Pinpoint the cell where the given text exists, returning its (x, y) midpoint coordinate. 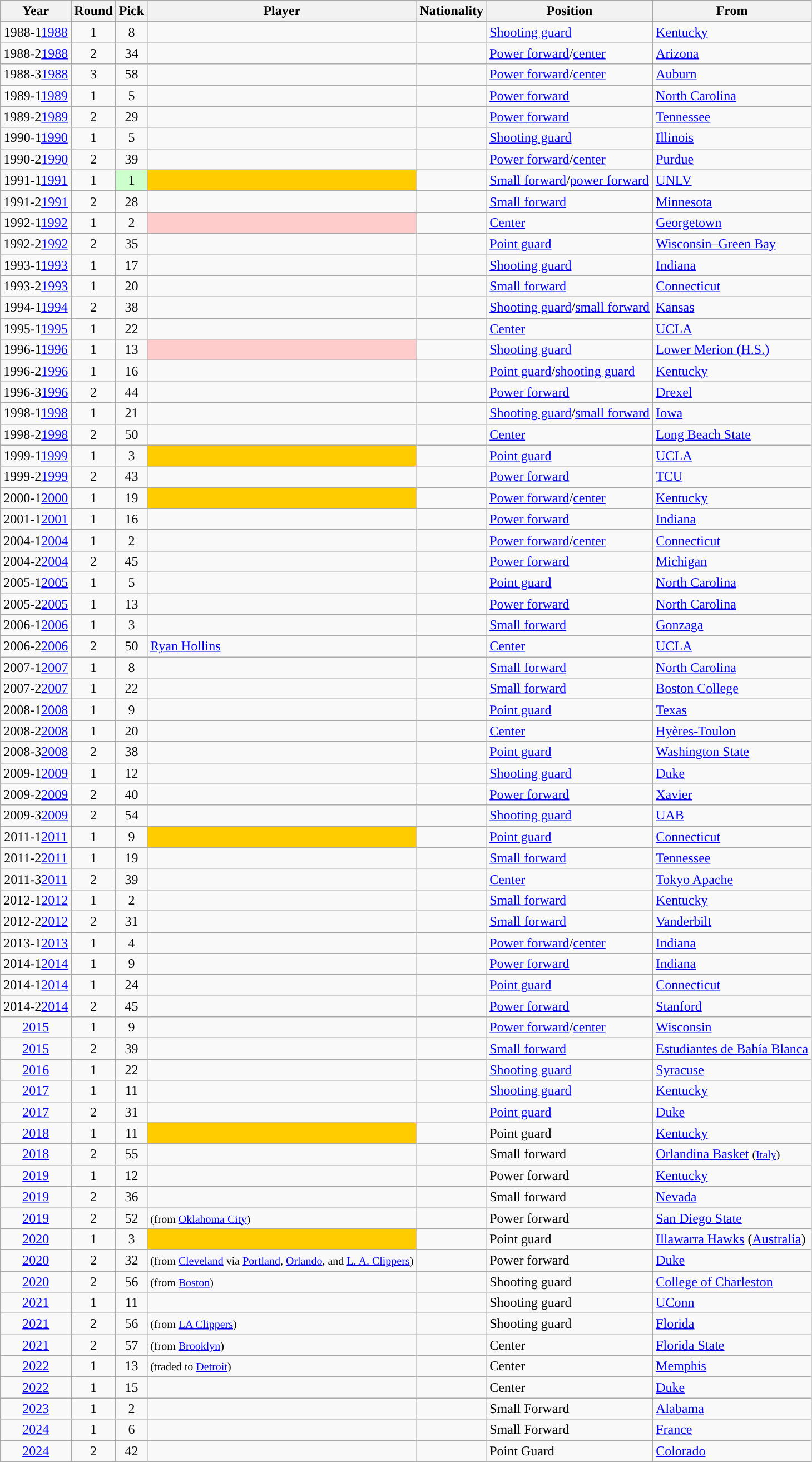
UNLV (732, 180)
15 (131, 1387)
Player (282, 11)
Michigan (732, 561)
2004-22004 (36, 561)
Florida State (732, 1345)
Boston College (732, 689)
Georgetown (732, 223)
2004-12004 (36, 540)
2009-32009 (36, 816)
2006-12006 (36, 625)
1998-11998 (36, 413)
Stanford (732, 1006)
Point Guard (570, 1451)
54 (131, 816)
2023 (36, 1409)
2016 (36, 1070)
29 (131, 117)
21 (131, 413)
(from LA Clippers) (282, 1324)
2008-22008 (36, 731)
1991-21991 (36, 201)
Small forward/power forward (570, 180)
Wisconsin–Green Bay (732, 244)
6 (131, 1430)
1998-21998 (36, 434)
(traded to Detroit) (282, 1366)
1999-11999 (36, 456)
Round (93, 11)
4 (131, 943)
44 (131, 392)
2011-12011 (36, 837)
2014-22014 (36, 1006)
Long Beach State (732, 434)
1990-11990 (36, 138)
42 (131, 1451)
Wisconsin (732, 1028)
(from Boston) (282, 1281)
Estudiantes de Bahía Blanca (732, 1049)
Lower Merion (H.S.) (732, 350)
1995-11995 (36, 329)
Arizona (732, 53)
Point guard/shooting guard (570, 371)
1996-21996 (36, 371)
1989-21989 (36, 117)
Position (570, 11)
Purdue (732, 159)
France (732, 1430)
2005-22005 (36, 604)
2008-32008 (36, 752)
Xavier (732, 794)
TCU (732, 477)
Texas (732, 710)
Washington State (732, 752)
2011-32011 (36, 879)
55 (131, 1154)
2006-22006 (36, 646)
Colorado (732, 1451)
Florida (732, 1324)
1991-11991 (36, 180)
2009-12009 (36, 773)
32 (131, 1260)
Illawarra Hawks (Australia) (732, 1239)
Orlandina Basket (Italy) (732, 1154)
2001-12001 (36, 519)
San Diego State (732, 1218)
Ryan Hollins (282, 646)
Year (36, 11)
Pick (131, 11)
1988-31988 (36, 75)
1988-11988 (36, 32)
2012-12012 (36, 900)
52 (131, 1218)
1990-21990 (36, 159)
1996-31996 (36, 392)
58 (131, 75)
Tokyo Apache (732, 879)
34 (131, 53)
Iowa (732, 413)
(from Cleveland via Portland, Orlando, and L. A. Clippers) (282, 1260)
2009-22009 (36, 794)
Nevada (732, 1197)
UAB (732, 816)
2008-12008 (36, 710)
College of Charleston (732, 1281)
1988-21988 (36, 53)
57 (131, 1345)
Minnesota (732, 201)
Memphis (732, 1366)
1999-21999 (36, 477)
Gonzaga (732, 625)
1992-11992 (36, 223)
2012-22012 (36, 921)
2000-12000 (36, 498)
Syracuse (732, 1070)
40 (131, 794)
(from Oklahoma City) (282, 1218)
36 (131, 1197)
1989-11989 (36, 96)
(from Brooklyn) (282, 1345)
2007-12007 (36, 668)
Kansas (732, 308)
17 (131, 265)
2011-22011 (36, 858)
24 (131, 985)
1993-21993 (36, 287)
Hyères-Toulon (732, 731)
Vanderbilt (732, 921)
Alabama (732, 1409)
35 (131, 244)
1992-21992 (36, 244)
From (732, 11)
Illinois (732, 138)
1994-11994 (36, 308)
Auburn (732, 75)
UConn (732, 1303)
1993-11993 (36, 265)
Nationality (452, 11)
Drexel (732, 392)
2013-12013 (36, 943)
1996-11996 (36, 350)
43 (131, 477)
2005-12005 (36, 582)
28 (131, 201)
2007-22007 (36, 689)
